Pinpoint the cell where the given text exists, returning its [x, y] midpoint coordinate. 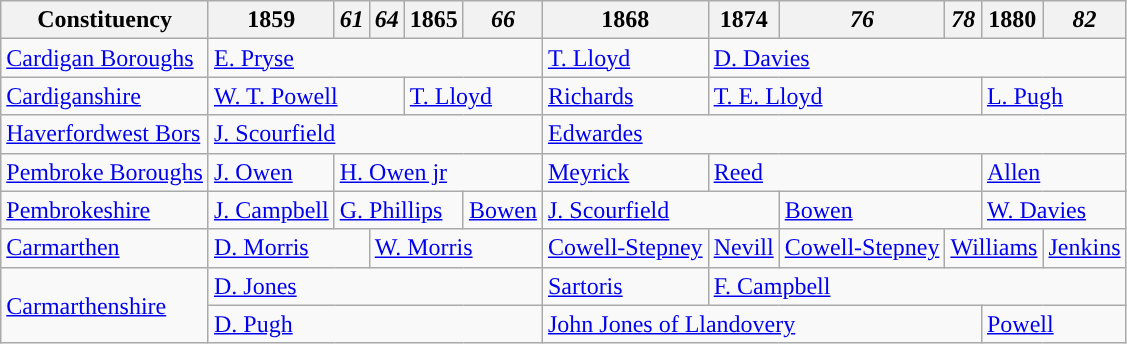
E. Pryse [375, 58]
61 [352, 20]
H. Owen jr [438, 172]
Allen [1054, 172]
John Jones of Llandovery [762, 324]
76 [862, 20]
82 [1084, 20]
1868 [625, 20]
D. Pugh [375, 324]
1880 [1012, 20]
G. Phillips [398, 210]
J. Campbell [271, 210]
Cardigan Boroughs [105, 58]
J. Owen [271, 172]
66 [502, 20]
Williams [994, 248]
78 [964, 20]
Carmarthenshire [105, 305]
1859 [271, 20]
Nevill [744, 248]
Jenkins [1084, 248]
64 [386, 20]
W. Morris [456, 248]
Constituency [105, 20]
Pembroke Boroughs [105, 172]
Sartoris [625, 286]
D. Morris [288, 248]
Haverfordwest Bors [105, 134]
Meyrick [625, 172]
Powell [1054, 324]
L. Pugh [1054, 96]
W. T. Powell [306, 96]
Richards [625, 96]
D. Jones [375, 286]
D. Davies [917, 58]
1865 [434, 20]
Edwardes [834, 134]
Pembrokeshire [105, 210]
T. E. Lloyd [844, 96]
Carmarthen [105, 248]
Reed [844, 172]
F. Campbell [917, 286]
W. Davies [1054, 210]
Cardiganshire [105, 96]
1874 [744, 20]
